Provide the (x, y) coordinate of the cell's center where the given text is located.  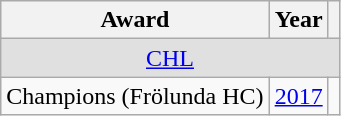
CHL (170, 58)
Year (298, 20)
2017 (298, 96)
Award (135, 20)
Champions (Frölunda HC) (135, 96)
